From the cell containing the given text, extract its center point as [X, Y] coordinate. 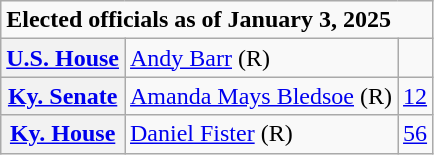
Elected officials as of January 3, 2025 [217, 20]
Andy Barr (R) [260, 58]
12 [416, 96]
Ky. House [63, 134]
Ky. Senate [63, 96]
U.S. House [63, 58]
Amanda Mays Bledsoe (R) [260, 96]
Daniel Fister (R) [260, 134]
56 [416, 134]
